Capture the cell that displays the provided text and extract its (x, y) central coordinate. 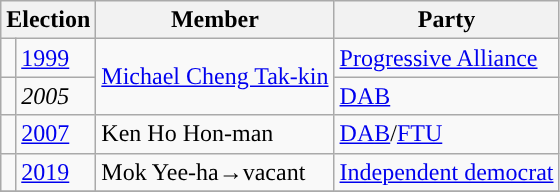
DAB/FTU (446, 134)
Election (48, 20)
DAB (446, 96)
2019 (56, 172)
Progressive Alliance (446, 58)
2007 (56, 134)
1999 (56, 58)
Party (446, 20)
Ken Ho Hon-man (215, 134)
Michael Cheng Tak-kin (215, 77)
Member (215, 20)
2005 (56, 96)
Mok Yee-ha→vacant (215, 172)
Independent democrat (446, 172)
